Pinpoint the cell where the given text exists, returning its [x, y] midpoint coordinate. 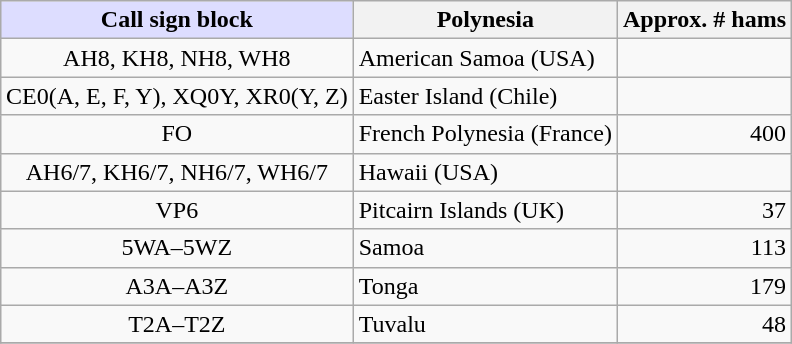
Call sign block [176, 20]
Easter Island (Chile) [485, 96]
Samoa [485, 248]
113 [705, 248]
AH6/7, KH6/7, NH6/7, WH6/7 [176, 172]
T2A–T2Z [176, 324]
5WA–5WZ [176, 248]
Pitcairn Islands (UK) [485, 210]
AH8, KH8, NH8, WH8 [176, 58]
Approx. # hams [705, 20]
A3A–A3Z [176, 286]
48 [705, 324]
Polynesia [485, 20]
179 [705, 286]
Hawaii (USA) [485, 172]
CE0(A, E, F, Y), XQ0Y, XR0(Y, Z) [176, 96]
VP6 [176, 210]
400 [705, 134]
American Samoa (USA) [485, 58]
Tonga [485, 286]
FO [176, 134]
37 [705, 210]
Tuvalu [485, 324]
French Polynesia (France) [485, 134]
